Return the (X, Y) coordinate for the center point of the cell that contains the specified text.  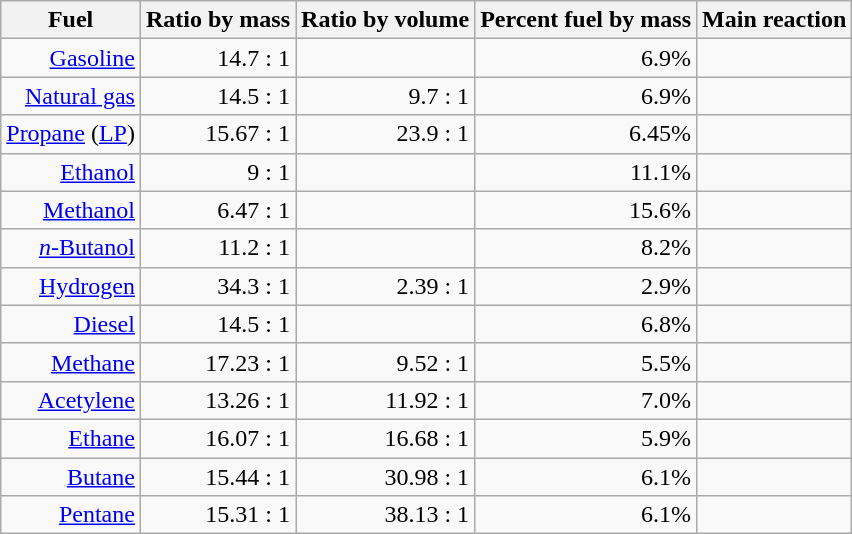
16.68 : 1 (386, 438)
Hydrogen (71, 286)
2.39 : 1 (386, 286)
11.92 : 1 (386, 400)
16.07 : 1 (218, 438)
5.9% (586, 438)
9.52 : 1 (386, 362)
17.23 : 1 (218, 362)
Ratio by volume (386, 20)
Fuel (71, 20)
11.2 : 1 (218, 248)
Propane (LP) (71, 134)
9.7 : 1 (386, 96)
Methanol (71, 210)
13.26 : 1 (218, 400)
14.7 : 1 (218, 58)
Ethanol (71, 172)
2.9% (586, 286)
30.98 : 1 (386, 477)
7.0% (586, 400)
6.45% (586, 134)
Pentane (71, 515)
15.6% (586, 210)
6.8% (586, 324)
Acetylene (71, 400)
15.44 : 1 (218, 477)
Percent fuel by mass (586, 20)
5.5% (586, 362)
15.67 : 1 (218, 134)
6.47 : 1 (218, 210)
Natural gas (71, 96)
n-Butanol (71, 248)
38.13 : 1 (386, 515)
15.31 : 1 (218, 515)
9 : 1 (218, 172)
Ethane (71, 438)
Main reaction (774, 20)
8.2% (586, 248)
Diesel (71, 324)
11.1% (586, 172)
Ratio by mass (218, 20)
Methane (71, 362)
23.9 : 1 (386, 134)
Gasoline (71, 58)
Butane (71, 477)
34.3 : 1 (218, 286)
